Scan for the cell matching the given text and deliver its (X, Y) coordinate at center. 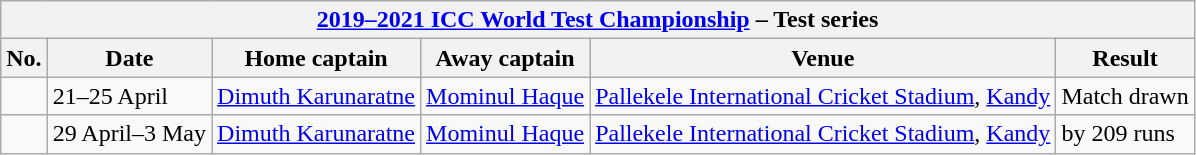
2019–2021 ICC World Test Championship – Test series (598, 20)
Match drawn (1125, 96)
Away captain (506, 58)
21–25 April (129, 96)
Result (1125, 58)
29 April–3 May (129, 134)
No. (24, 58)
Home captain (316, 58)
Venue (823, 58)
by 209 runs (1125, 134)
Date (129, 58)
